Pinpoint the cell where the given text exists, returning its [x, y] midpoint coordinate. 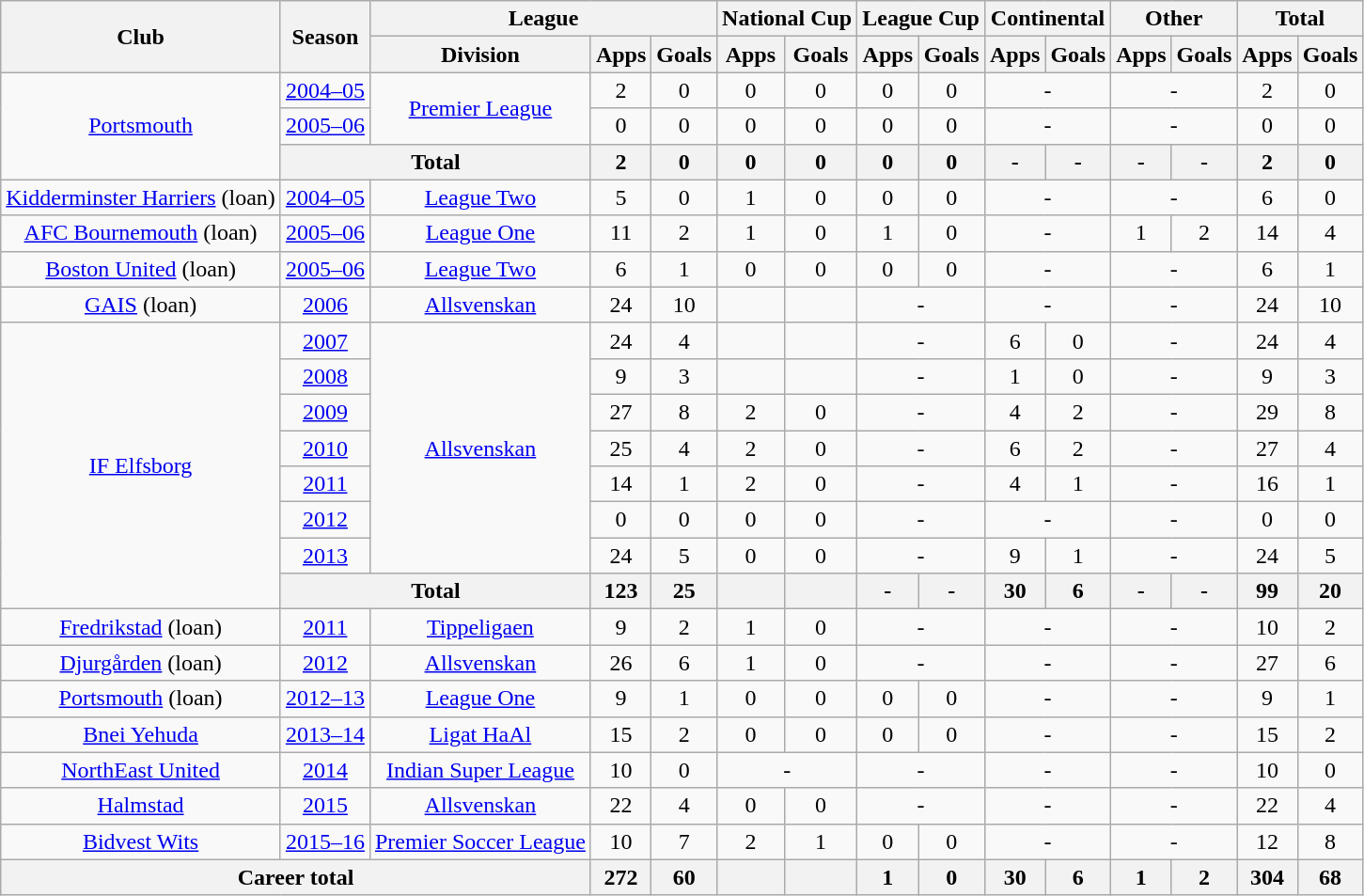
20 [1330, 591]
99 [1267, 591]
Premier Soccer League [479, 841]
IF Elfsborg [141, 465]
NorthEast United [141, 770]
Division [479, 55]
Djurgården (loan) [141, 663]
2015–16 [325, 841]
12 [1267, 841]
Portsmouth [141, 126]
2008 [325, 376]
National Cup [788, 19]
2010 [325, 448]
Club [141, 37]
Career total [296, 877]
Ligat HaAl [479, 734]
123 [620, 591]
Boston United (loan) [141, 269]
2015 [325, 806]
Tippeligaen [479, 627]
60 [684, 877]
2009 [325, 412]
2013 [325, 556]
2012–13 [325, 699]
Fredrikstad (loan) [141, 627]
Other [1174, 19]
2013–14 [325, 734]
GAIS (loan) [141, 305]
304 [1267, 877]
272 [620, 877]
Bnei Yehuda [141, 734]
Portsmouth (loan) [141, 699]
Season [325, 37]
Kidderminster Harriers (loan) [141, 197]
Bidvest Wits [141, 841]
AFC Bournemouth (loan) [141, 233]
7 [684, 841]
Indian Super League [479, 770]
26 [620, 663]
Premier League [479, 108]
16 [1267, 484]
Continental [1047, 19]
2006 [325, 305]
68 [1330, 877]
Halmstad [141, 806]
2014 [325, 770]
2007 [325, 340]
29 [1267, 412]
11 [620, 233]
League [543, 19]
League Cup [921, 19]
